Provide the [x, y] coordinate of the cell's center where the given text is located.  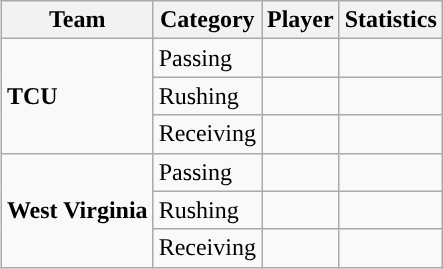
TCU [77, 96]
Team [77, 20]
Category [207, 20]
Statistics [390, 20]
Player [301, 20]
West Virginia [77, 210]
